Pinpoint the cell where the given text exists, returning its [X, Y] midpoint coordinate. 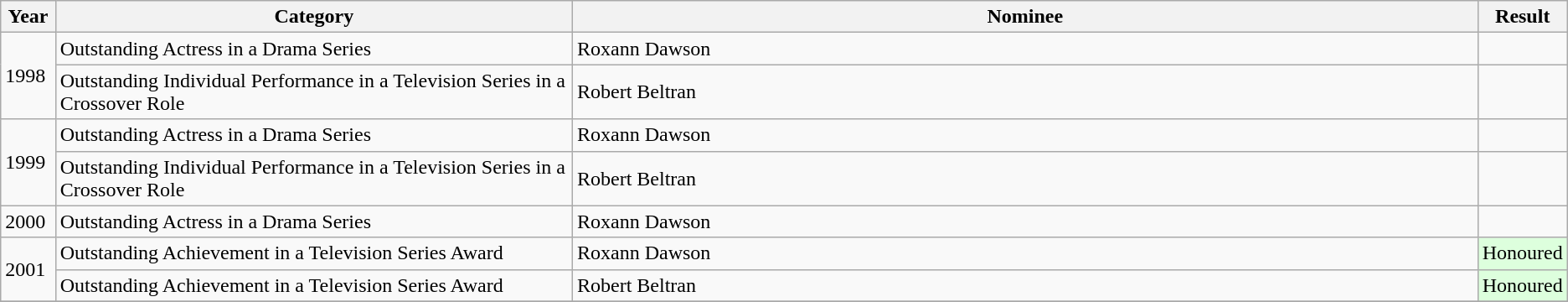
Result [1523, 17]
1999 [28, 163]
Year [28, 17]
1998 [28, 75]
Nominee [1025, 17]
2001 [28, 269]
Category [313, 17]
2000 [28, 221]
